Capture the cell that displays the provided text and extract its (x, y) central coordinate. 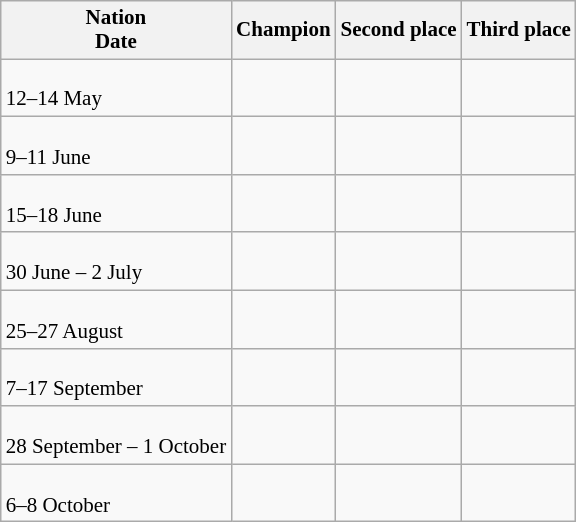
25–27 August (116, 319)
Champion (283, 30)
6–8 October (116, 493)
9–11 June (116, 146)
7–17 September (116, 377)
28 September – 1 October (116, 435)
Third place (519, 30)
30 June – 2 July (116, 261)
15–18 June (116, 203)
12–14 May (116, 88)
Second place (399, 30)
Nation Date (116, 30)
